Capture the cell that displays the provided text and extract its (X, Y) central coordinate. 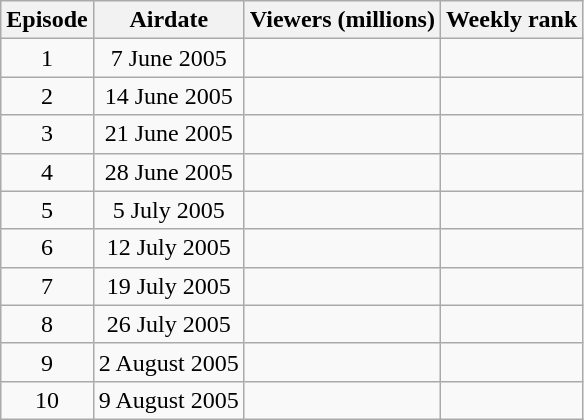
19 July 2005 (168, 286)
14 June 2005 (168, 96)
5 July 2005 (168, 210)
28 June 2005 (168, 172)
12 July 2005 (168, 248)
9 August 2005 (168, 400)
6 (47, 248)
1 (47, 58)
10 (47, 400)
5 (47, 210)
4 (47, 172)
7 (47, 286)
26 July 2005 (168, 324)
9 (47, 362)
Episode (47, 20)
Viewers (millions) (342, 20)
2 (47, 96)
Airdate (168, 20)
3 (47, 134)
21 June 2005 (168, 134)
Weekly rank (511, 20)
8 (47, 324)
7 June 2005 (168, 58)
2 August 2005 (168, 362)
